For the text-containing cell, return its midpoint in [x, y] coordinate format. 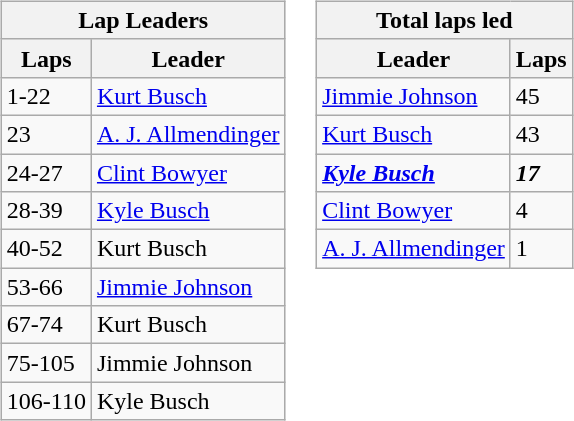
17 [541, 173]
75-105 [46, 363]
28-39 [46, 211]
67-74 [46, 325]
Lap Leaders [143, 20]
1-22 [46, 96]
24-27 [46, 173]
106-110 [46, 401]
53-66 [46, 287]
Total laps led [444, 20]
23 [46, 134]
1 [541, 249]
4 [541, 211]
40-52 [46, 249]
45 [541, 96]
43 [541, 134]
